Locate the cell with the specified text and output its (X, Y) center coordinate. 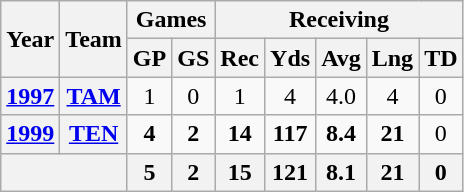
TD (441, 58)
15 (240, 172)
1999 (30, 134)
14 (240, 134)
Avg (342, 58)
GP (149, 58)
Yds (290, 58)
121 (290, 172)
TEN (94, 134)
Year (30, 39)
8.1 (342, 172)
Lng (392, 58)
GS (194, 58)
1997 (30, 96)
4.0 (342, 96)
Games (170, 20)
Team (94, 39)
117 (290, 134)
TAM (94, 96)
5 (149, 172)
Rec (240, 58)
Receiving (339, 20)
8.4 (342, 134)
